Return the [x, y] coordinate for the center point of the cell that contains the specified text.  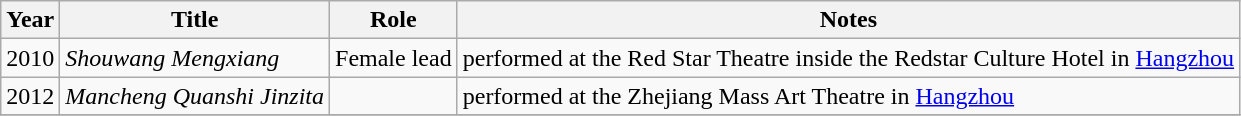
Year [30, 20]
Notes [848, 20]
2010 [30, 58]
Female lead [394, 58]
Title [195, 20]
2012 [30, 96]
Mancheng Quanshi Jinzita [195, 96]
Role [394, 20]
performed at the Red Star Theatre inside the Redstar Culture Hotel in Hangzhou [848, 58]
performed at the Zhejiang Mass Art Theatre in Hangzhou [848, 96]
Shouwang Mengxiang [195, 58]
